From the cell containing the given text, extract its center point as [X, Y] coordinate. 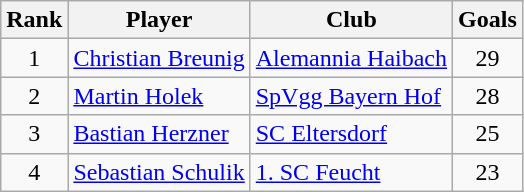
3 [34, 134]
28 [488, 96]
SpVgg Bayern Hof [351, 96]
SC Eltersdorf [351, 134]
29 [488, 58]
23 [488, 172]
Goals [488, 20]
Martin Holek [159, 96]
Club [351, 20]
Alemannia Haibach [351, 58]
1. SC Feucht [351, 172]
Sebastian Schulik [159, 172]
1 [34, 58]
Christian Breunig [159, 58]
Rank [34, 20]
4 [34, 172]
25 [488, 134]
2 [34, 96]
Bastian Herzner [159, 134]
Player [159, 20]
